For the text-containing cell, return its midpoint in (x, y) coordinate format. 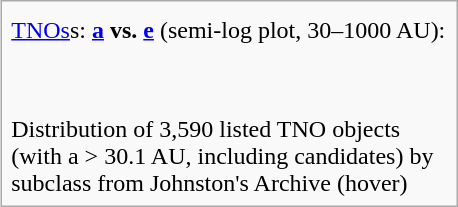
TNOss: a vs. e (semi-log plot, 30–1000 AU): (230, 30)
Distribution of 3,590 listed TNO objects (with a > 30.1 AU, including candidates) by subclass from Johnston's Archive (hover) (230, 156)
